Extract the [X, Y] coordinate from the center of the cell holding the provided text.  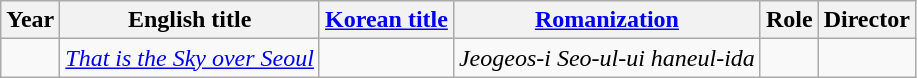
Year [30, 20]
Role [789, 20]
Jeogeos-i Seo-ul-ui haneul-ida [606, 58]
English title [190, 20]
Korean title [386, 20]
Director [866, 20]
Romanization [606, 20]
That is the Sky over Seoul [190, 58]
